Locate the cell with the specified text and output its [X, Y] center coordinate. 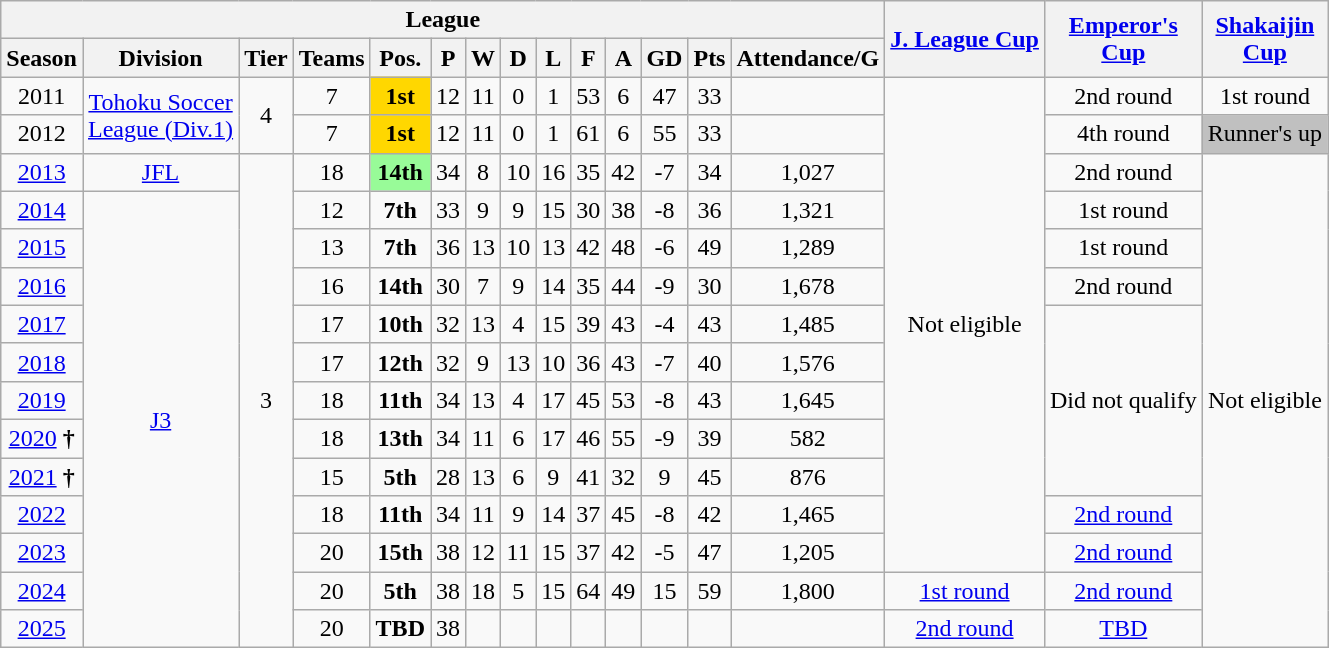
28 [448, 477]
10th [400, 324]
876 [808, 477]
Did not qualify [1123, 400]
GD [664, 58]
1,645 [808, 400]
Tohoku SoccerLeague (Div.1) [160, 115]
15th [400, 553]
Attendance/G [808, 58]
2018 [42, 362]
12th [400, 362]
582 [808, 438]
13th [400, 438]
P [448, 58]
-5 [664, 553]
Season [42, 58]
2019 [42, 400]
1,800 [808, 591]
4th round [1123, 134]
59 [710, 591]
5 [518, 591]
2025 [42, 629]
J3 [160, 420]
-4 [664, 324]
2017 [42, 324]
1,465 [808, 515]
1,576 [808, 362]
2013 [42, 172]
1,289 [808, 248]
64 [588, 591]
A [624, 58]
2016 [42, 286]
1,678 [808, 286]
2015 [42, 248]
League [443, 20]
Emperor'sCup [1123, 39]
Tier [266, 58]
2021 † [42, 477]
Pos. [400, 58]
Division [160, 58]
Teams [332, 58]
61 [588, 134]
8 [484, 172]
1,205 [808, 553]
1,485 [808, 324]
2014 [42, 210]
Runner's up [1264, 134]
W [484, 58]
L [554, 58]
2023 [42, 553]
44 [624, 286]
D [518, 58]
41 [588, 477]
3 [266, 400]
46 [588, 438]
J. League Cup [965, 39]
1,321 [808, 210]
ShakaijinCup [1264, 39]
F [588, 58]
-6 [664, 248]
40 [710, 362]
2022 [42, 515]
1,027 [808, 172]
2020 † [42, 438]
48 [624, 248]
2012 [42, 134]
Pts [710, 58]
2011 [42, 96]
2024 [42, 591]
JFL [160, 172]
